Determine the [x, y] coordinate at the center of the cell enclosing the given text.  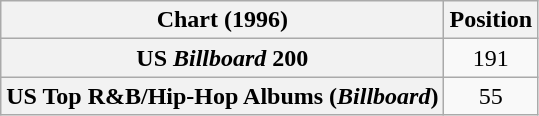
55 [491, 96]
US Billboard 200 [222, 58]
Position [491, 20]
Chart (1996) [222, 20]
US Top R&B/Hip-Hop Albums (Billboard) [222, 96]
191 [491, 58]
